Search for the cell housing the specified text and yield its [X, Y] center coordinate. 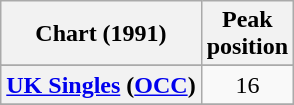
Chart (1991) [101, 34]
UK Singles (OCC) [101, 85]
16 [247, 85]
Peakposition [247, 34]
